For the text-containing cell, return its midpoint in (X, Y) coordinate format. 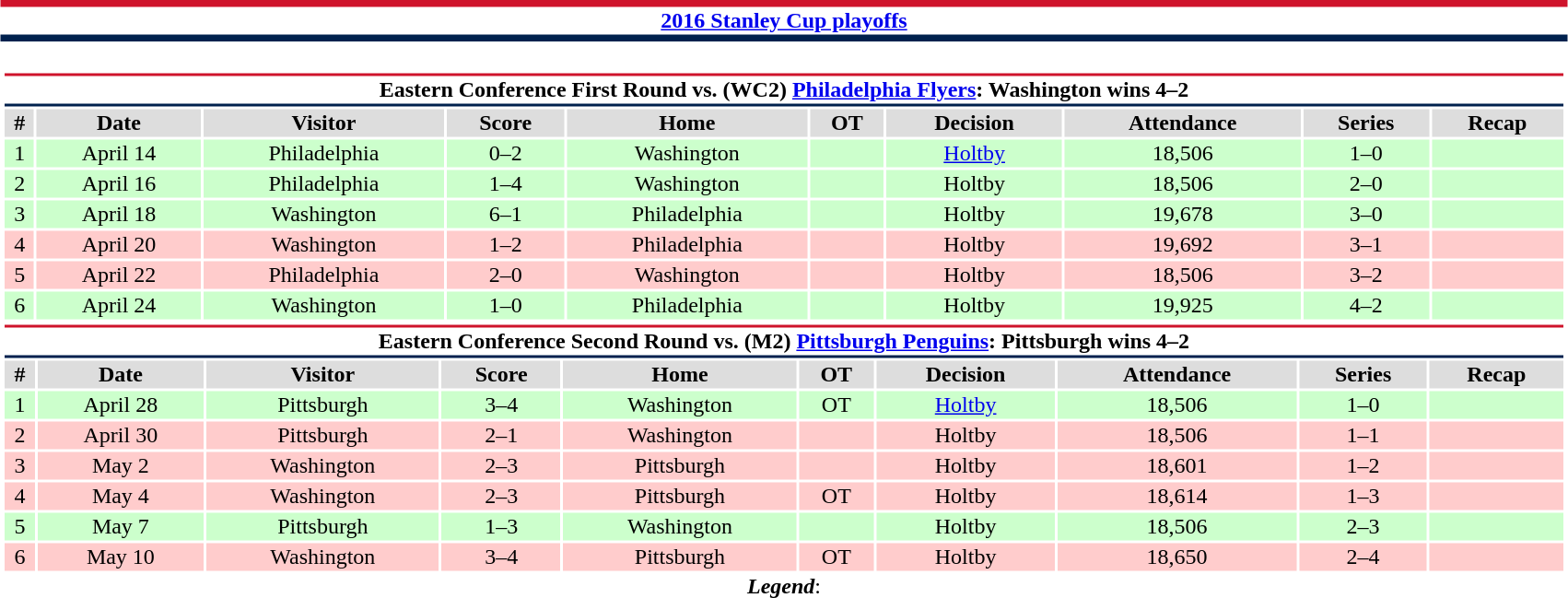
18,614 (1177, 497)
2–4 (1363, 557)
Eastern Conference First Round vs. (WC2) Philadelphia Flyers: Washington wins 4–2 (783, 90)
3–2 (1365, 276)
April 14 (119, 154)
April 20 (119, 244)
18,601 (1177, 465)
April 24 (119, 305)
May 2 (121, 465)
19,692 (1183, 244)
19,678 (1183, 215)
0–2 (505, 154)
2016 Stanley Cup playoffs (784, 20)
1–4 (505, 183)
2–1 (501, 436)
May 7 (121, 526)
1–1 (1363, 436)
6–1 (505, 215)
4–2 (1365, 305)
April 22 (119, 276)
April 16 (119, 183)
May 4 (121, 497)
3–0 (1365, 215)
19,925 (1183, 305)
April 28 (121, 405)
April 30 (121, 436)
3–1 (1365, 244)
April 18 (119, 215)
May 10 (121, 557)
18,650 (1177, 557)
Eastern Conference Second Round vs. (M2) Pittsburgh Penguins: Pittsburgh wins 4–2 (783, 341)
